Return (X, Y) of the center of cell containing provided text 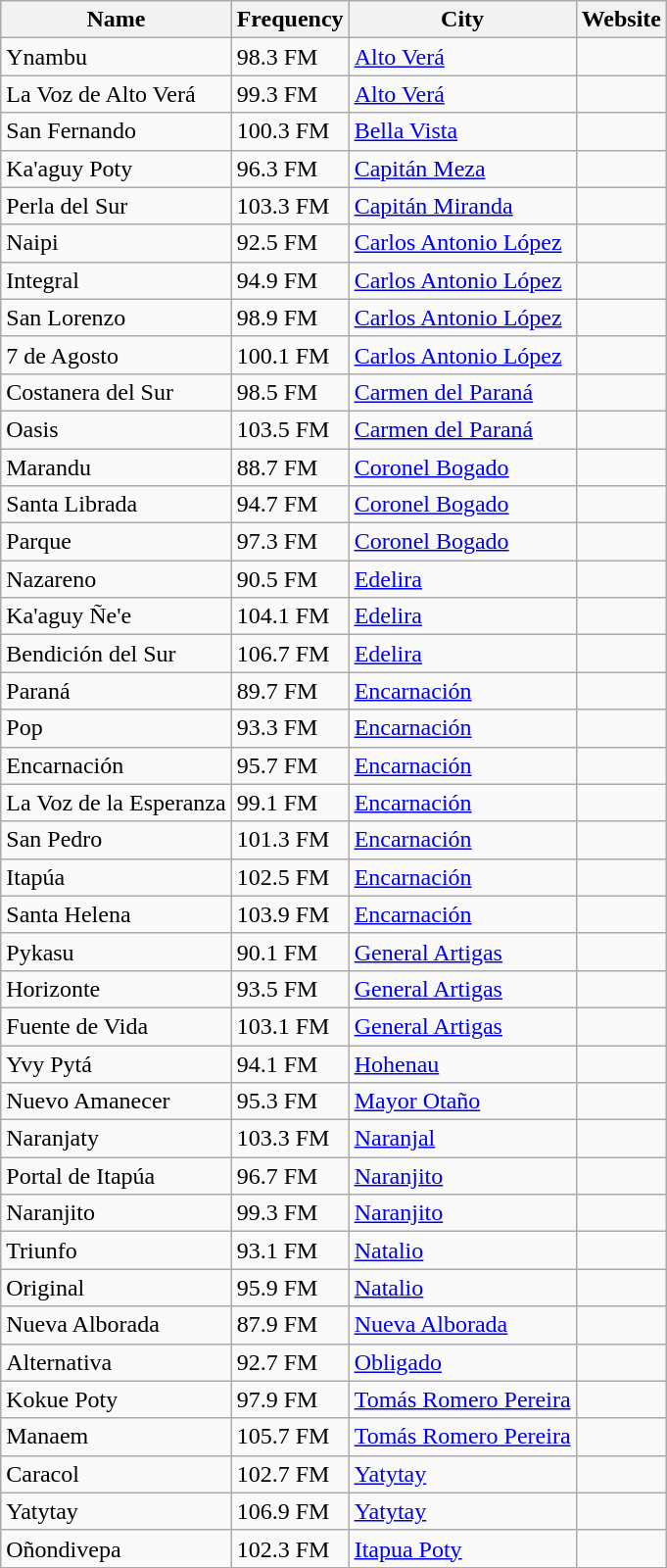
101.3 FM (290, 840)
La Voz de la Esperanza (116, 803)
Itapua Poty (462, 1548)
Costanera del Sur (116, 392)
Capitán Meza (462, 169)
97.3 FM (290, 542)
98.9 FM (290, 318)
103.5 FM (290, 429)
Ka'aguy Poty (116, 169)
7 de Agosto (116, 355)
93.3 FM (290, 728)
Itapúa (116, 877)
Nazareno (116, 579)
Bella Vista (462, 131)
Nuevo Amanecer (116, 1102)
102.5 FM (290, 877)
Name (116, 20)
Paraná (116, 691)
93.1 FM (290, 1250)
Integral (116, 280)
92.7 FM (290, 1362)
95.3 FM (290, 1102)
94.7 FM (290, 505)
89.7 FM (290, 691)
Original (116, 1288)
Parque (116, 542)
90.5 FM (290, 579)
Website (621, 20)
99.1 FM (290, 803)
94.1 FM (290, 1063)
Mayor Otaño (462, 1102)
Obligado (462, 1362)
103.1 FM (290, 1026)
Oasis (116, 429)
87.9 FM (290, 1325)
Manaem (116, 1437)
Horizonte (116, 989)
Santa Helena (116, 914)
98.3 FM (290, 57)
88.7 FM (290, 467)
Alternativa (116, 1362)
Pop (116, 728)
98.5 FM (290, 392)
96.7 FM (290, 1176)
Oñondivepa (116, 1548)
La Voz de Alto Verá (116, 94)
100.3 FM (290, 131)
City (462, 20)
Caracol (116, 1474)
100.1 FM (290, 355)
Portal de Itapúa (116, 1176)
Santa Librada (116, 505)
Bendición del Sur (116, 654)
Ynambu (116, 57)
Kokue Poty (116, 1399)
95.7 FM (290, 765)
Marandu (116, 467)
Pykasu (116, 952)
102.3 FM (290, 1548)
Yvy Pytá (116, 1063)
93.5 FM (290, 989)
104.1 FM (290, 616)
San Fernando (116, 131)
Naipi (116, 243)
94.9 FM (290, 280)
Capitán Miranda (462, 206)
103.9 FM (290, 914)
90.1 FM (290, 952)
96.3 FM (290, 169)
92.5 FM (290, 243)
Hohenau (462, 1063)
106.9 FM (290, 1511)
San Lorenzo (116, 318)
Frequency (290, 20)
97.9 FM (290, 1399)
Perla del Sur (116, 206)
102.7 FM (290, 1474)
95.9 FM (290, 1288)
Naranjaty (116, 1139)
105.7 FM (290, 1437)
106.7 FM (290, 654)
Fuente de Vida (116, 1026)
Triunfo (116, 1250)
Naranjal (462, 1139)
Ka'aguy Ñe'e (116, 616)
San Pedro (116, 840)
